Return (X, Y) of the center of cell containing provided text 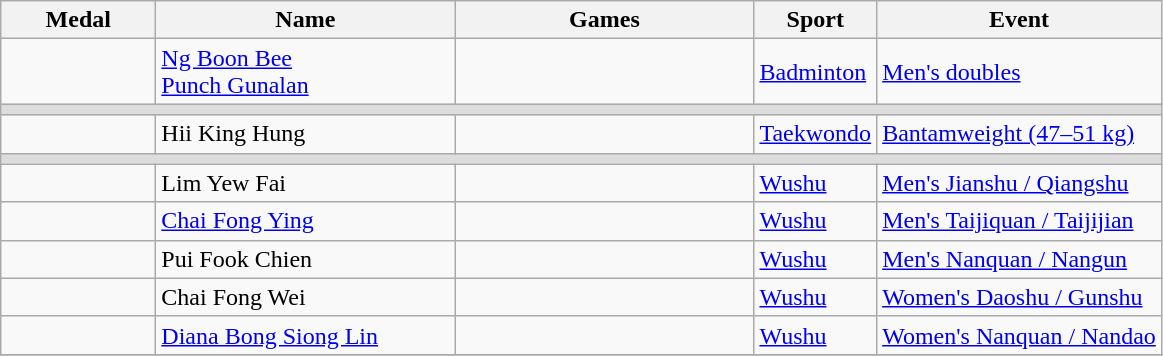
Men's Nanquan / Nangun (1020, 259)
Lim Yew Fai (306, 183)
Hii King Hung (306, 134)
Men's Taijiquan / Taijijian (1020, 221)
Ng Boon BeePunch Gunalan (306, 72)
Taekwondo (816, 134)
Medal (78, 20)
Event (1020, 20)
Women's Nanquan / Nandao (1020, 335)
Chai Fong Wei (306, 297)
Pui Fook Chien (306, 259)
Bantamweight (47–51 kg) (1020, 134)
Name (306, 20)
Diana Bong Siong Lin (306, 335)
Sport (816, 20)
Women's Daoshu / Gunshu (1020, 297)
Men's Jianshu / Qiangshu (1020, 183)
Badminton (816, 72)
Men's doubles (1020, 72)
Games (604, 20)
Chai Fong Ying (306, 221)
